Locate the cell with the specified text and output its (X, Y) center coordinate. 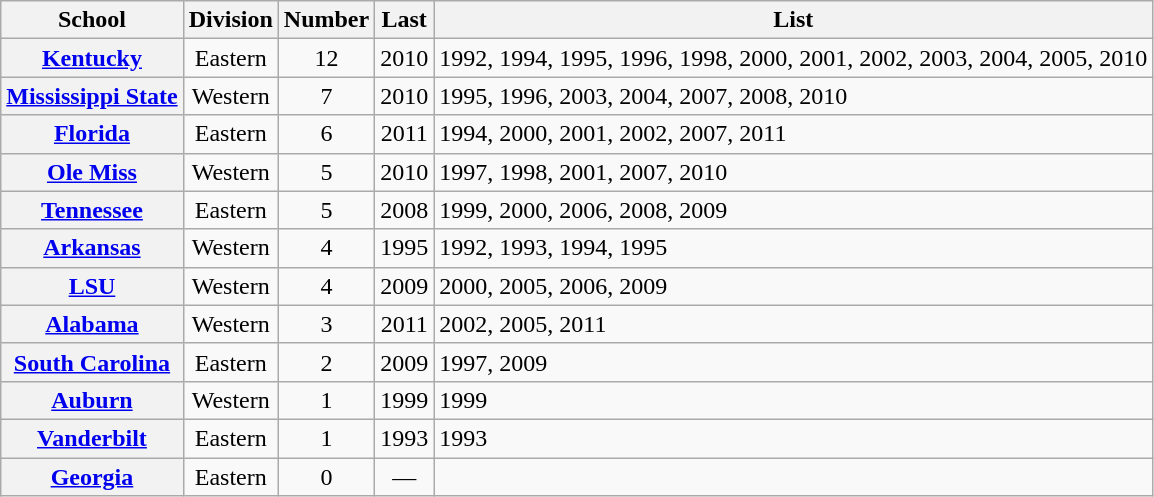
Arkansas (92, 248)
South Carolina (92, 362)
2 (326, 362)
7 (326, 96)
2000, 2005, 2006, 2009 (794, 286)
1992, 1994, 1995, 1996, 1998, 2000, 2001, 2002, 2003, 2004, 2005, 2010 (794, 58)
1997, 1998, 2001, 2007, 2010 (794, 172)
Mississippi State (92, 96)
Ole Miss (92, 172)
Kentucky (92, 58)
School (92, 20)
1995 (404, 248)
1995, 1996, 2003, 2004, 2007, 2008, 2010 (794, 96)
LSU (92, 286)
1994, 2000, 2001, 2002, 2007, 2011 (794, 134)
Tennessee (92, 210)
Florida (92, 134)
3 (326, 324)
Division (230, 20)
Georgia (92, 477)
12 (326, 58)
Number (326, 20)
1992, 1993, 1994, 1995 (794, 248)
List (794, 20)
Alabama (92, 324)
2002, 2005, 2011 (794, 324)
0 (326, 477)
Vanderbilt (92, 438)
— (404, 477)
1999, 2000, 2006, 2008, 2009 (794, 210)
1997, 2009 (794, 362)
Auburn (92, 400)
2008 (404, 210)
Last (404, 20)
6 (326, 134)
